Identify which cell holds the provided text, then report its (X, Y) central coordinate. 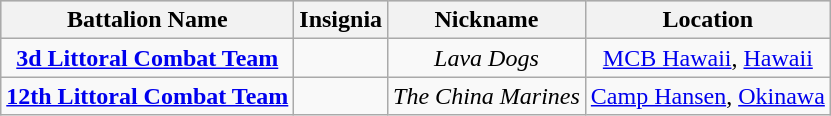
Insignia (341, 20)
Location (708, 20)
Battalion Name (148, 20)
Camp Hansen, Okinawa (708, 96)
Lava Dogs (487, 58)
MCB Hawaii, Hawaii (708, 58)
12th Littoral Combat Team (148, 96)
The China Marines (487, 96)
Nickname (487, 20)
3d Littoral Combat Team (148, 58)
